From the cell containing the given text, extract its center point as (X, Y) coordinate. 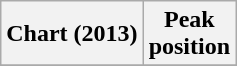
Peakposition (189, 34)
Chart (2013) (72, 34)
